Identify which cell holds the provided text, then report its (X, Y) central coordinate. 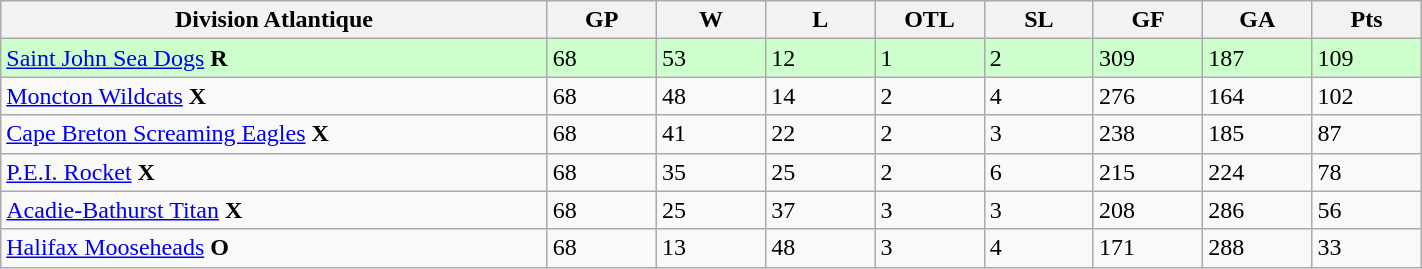
Moncton Wildcats X (274, 96)
Acadie-Bathurst Titan X (274, 210)
L (820, 20)
Halifax Mooseheads O (274, 248)
GF (1148, 20)
Division Atlantique (274, 20)
224 (1258, 172)
109 (1366, 58)
13 (710, 248)
OTL (930, 20)
12 (820, 58)
238 (1148, 134)
288 (1258, 248)
53 (710, 58)
6 (1038, 172)
56 (1366, 210)
1 (930, 58)
35 (710, 172)
78 (1366, 172)
14 (820, 96)
GA (1258, 20)
87 (1366, 134)
Pts (1366, 20)
309 (1148, 58)
33 (1366, 248)
276 (1148, 96)
164 (1258, 96)
41 (710, 134)
Saint John Sea Dogs R (274, 58)
GP (602, 20)
P.E.I. Rocket X (274, 172)
208 (1148, 210)
286 (1258, 210)
171 (1148, 248)
22 (820, 134)
215 (1148, 172)
185 (1258, 134)
Cape Breton Screaming Eagles X (274, 134)
37 (820, 210)
W (710, 20)
102 (1366, 96)
SL (1038, 20)
187 (1258, 58)
